Provide the (x, y) coordinate of the cell's center where the given text is located.  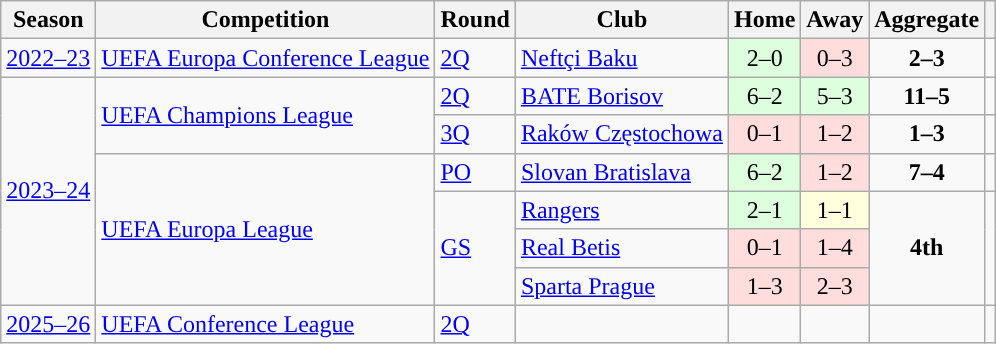
Neftçi Baku (622, 58)
1–4 (835, 248)
Raków Częstochowa (622, 134)
Sparta Prague (622, 286)
UEFA Europa League (266, 229)
4th (927, 248)
Rangers (622, 210)
BATE Borisov (622, 96)
11–5 (927, 96)
Real Betis (622, 248)
2–0 (764, 58)
2022–23 (48, 58)
5–3 (835, 96)
Home (764, 20)
PO (475, 172)
2–1 (764, 210)
Competition (266, 20)
1–1 (835, 210)
Slovan Bratislava (622, 172)
Aggregate (927, 20)
0–3 (835, 58)
7–4 (927, 172)
UEFA Conference League (266, 324)
2023–24 (48, 191)
Club (622, 20)
3Q (475, 134)
UEFA Europa Conference League (266, 58)
Away (835, 20)
Season (48, 20)
UEFA Champions League (266, 115)
Round (475, 20)
2025–26 (48, 324)
GS (475, 248)
